Output the [X, Y] coordinate of the center of the cell containing the given text.  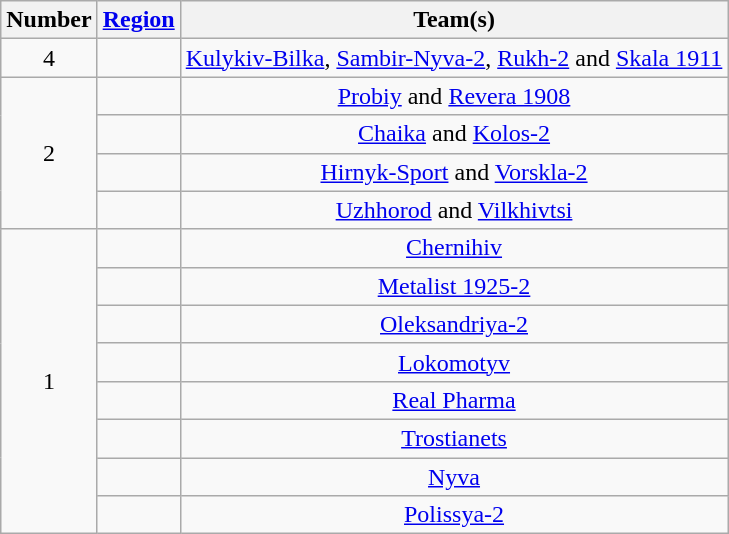
Chernihiv [454, 248]
Real Pharma [454, 400]
Uzhhorod and Vilkhivtsi [454, 210]
Chaika and Kolos-2 [454, 134]
Trostianets [454, 438]
4 [49, 58]
Team(s) [454, 20]
Metalist 1925-2 [454, 286]
1 [49, 381]
2 [49, 153]
Hirnyk-Sport and Vorskla-2 [454, 172]
Lokomotyv [454, 362]
Polissya-2 [454, 515]
Number [49, 20]
Probiy and Revera 1908 [454, 96]
Oleksandriya-2 [454, 324]
Kulykiv-Bilka, Sambir-Nyva-2, Rukh-2 and Skala 1911 [454, 58]
Nyva [454, 477]
Region [138, 20]
